Pinpoint the cell where the given text exists, returning its [X, Y] midpoint coordinate. 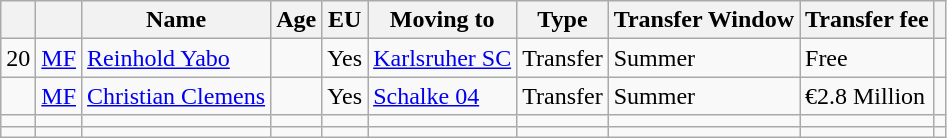
20 [18, 58]
Type [563, 20]
Transfer fee [868, 20]
Moving to [442, 20]
EU [345, 20]
€2.8 Million [868, 96]
Transfer Window [704, 20]
Name [176, 20]
Christian Clemens [176, 96]
Reinhold Yabo [176, 58]
Karlsruher SC [442, 58]
Free [868, 58]
Schalke 04 [442, 96]
Age [296, 20]
